Provide the [x, y] coordinate of the cell's center where the given text is located.  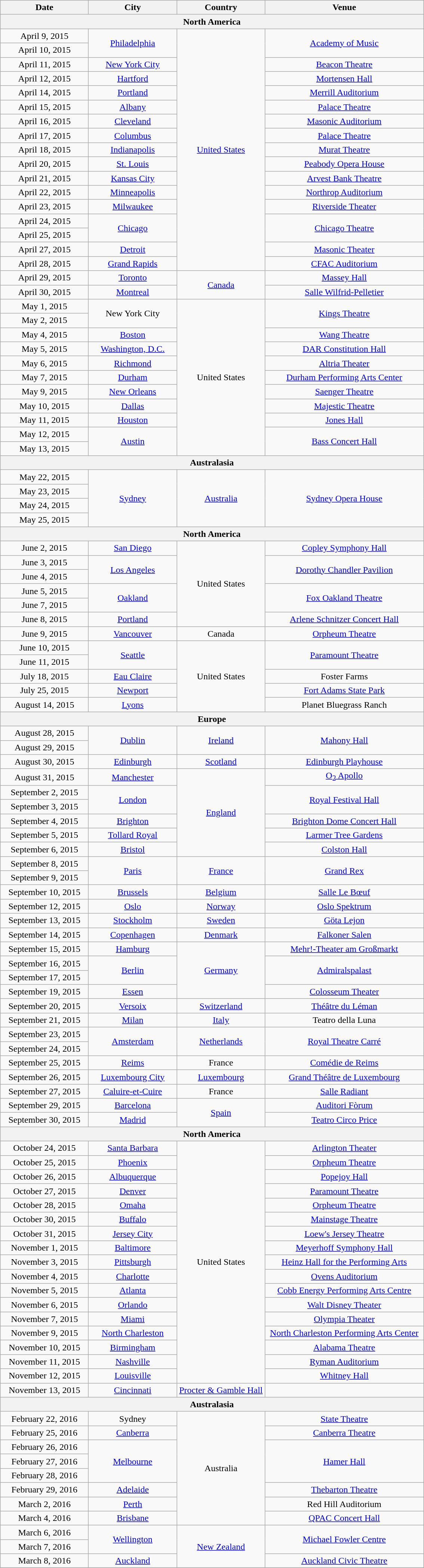
June 8, 2015 [44, 619]
February 25, 2016 [44, 1433]
May 24, 2015 [44, 505]
New Zealand [221, 1547]
May 6, 2015 [44, 363]
April 18, 2015 [44, 150]
September 10, 2015 [44, 892]
April 27, 2015 [44, 249]
Eau Claire [133, 676]
Louisville [133, 1376]
Madrid [133, 1120]
Paris [133, 871]
October 31, 2015 [44, 1233]
Toronto [133, 278]
Arlington Theater [344, 1148]
May 9, 2015 [44, 391]
Thebarton Theatre [344, 1490]
DAR Constitution Hall [344, 349]
May 13, 2015 [44, 449]
Merrill Auditorium [344, 93]
June 10, 2015 [44, 648]
Brighton Dome Concert Hall [344, 821]
Detroit [133, 249]
Reims [133, 1063]
September 2, 2015 [44, 792]
October 30, 2015 [44, 1219]
Vancouver [133, 634]
Copenhagen [133, 935]
Auditori Fòrum [344, 1106]
Bass Concert Hall [344, 442]
September 24, 2015 [44, 1049]
Stockholm [133, 920]
June 4, 2015 [44, 577]
Auckland [133, 1561]
Bristol [133, 849]
November 11, 2015 [44, 1362]
Colston Hall [344, 849]
Luxembourg [221, 1077]
Milan [133, 1020]
Dorothy Chandler Pavilion [344, 569]
Berlin [133, 970]
November 7, 2015 [44, 1319]
September 5, 2015 [44, 835]
North Charleston [133, 1333]
May 12, 2015 [44, 434]
Adelaide [133, 1490]
Göta Lejon [344, 920]
September 19, 2015 [44, 991]
June 7, 2015 [44, 605]
September 15, 2015 [44, 949]
Baltimore [133, 1248]
May 11, 2015 [44, 420]
Comédie de Reims [344, 1063]
Nashville [133, 1362]
June 5, 2015 [44, 591]
Melbourne [133, 1461]
April 9, 2015 [44, 36]
June 11, 2015 [44, 662]
November 1, 2015 [44, 1248]
Washington, D.C. [133, 349]
Grand Théâtre de Luxembourg [344, 1077]
Atlanta [133, 1291]
Masonic Theater [344, 249]
Miami [133, 1319]
Durham [133, 377]
Venue [344, 7]
Mainstage Theatre [344, 1219]
November 13, 2015 [44, 1390]
March 2, 2016 [44, 1504]
Cleveland [133, 121]
Edinburgh [133, 762]
Indianapolis [133, 150]
Denmark [221, 935]
Peabody Opera House [344, 164]
Academy of Music [344, 43]
Date [44, 7]
February 22, 2016 [44, 1418]
April 12, 2015 [44, 79]
Jersey City [133, 1233]
Salle Wilfrid-Pelletier [344, 292]
Fort Adams State Park [344, 691]
Boston [133, 335]
Tollard Royal [133, 835]
Albuquerque [133, 1177]
State Theatre [344, 1418]
Austin [133, 442]
September 25, 2015 [44, 1063]
St. Louis [133, 164]
Perth [133, 1504]
October 24, 2015 [44, 1148]
Red Hill Auditorium [344, 1504]
September 16, 2015 [44, 963]
August 31, 2015 [44, 777]
Dallas [133, 406]
O2 Apollo [344, 777]
April 22, 2015 [44, 193]
September 4, 2015 [44, 821]
Country [221, 7]
Grand Rapids [133, 264]
Oakland [133, 598]
Meyerhoff Symphony Hall [344, 1248]
Fox Oakland Theatre [344, 598]
Teatro Circo Price [344, 1120]
Chicago Theatre [344, 228]
September 6, 2015 [44, 849]
Massey Hall [344, 278]
September 3, 2015 [44, 807]
September 21, 2015 [44, 1020]
February 29, 2016 [44, 1490]
February 28, 2016 [44, 1475]
March 8, 2016 [44, 1561]
Oslo [133, 906]
June 9, 2015 [44, 634]
Milwaukee [133, 207]
Montreal [133, 292]
Murat Theatre [344, 150]
Phoenix [133, 1162]
Foster Farms [344, 676]
Santa Barbara [133, 1148]
August 29, 2015 [44, 747]
Ryman Auditorium [344, 1362]
March 6, 2016 [44, 1532]
Salle Radiant [344, 1091]
April 24, 2015 [44, 221]
Kansas City [133, 178]
November 4, 2015 [44, 1276]
September 30, 2015 [44, 1120]
Switzerland [221, 1006]
Altria Theater [344, 363]
New Orleans [133, 391]
Mahony Hall [344, 740]
Wellington [133, 1540]
Mehr!-Theater am Großmarkt [344, 949]
Newport [133, 691]
August 14, 2015 [44, 705]
Royal Theatre Carré [344, 1042]
September 14, 2015 [44, 935]
Loew's Jersey Theatre [344, 1233]
Planet Bluegrass Ranch [344, 705]
Philadelphia [133, 43]
Beacon Theatre [344, 64]
Ireland [221, 740]
Procter & Gamble Hall [221, 1390]
Masonic Auditorium [344, 121]
Olympia Theater [344, 1319]
Saenger Theatre [344, 391]
April 28, 2015 [44, 264]
Arvest Bank Theatre [344, 178]
Jones Hall [344, 420]
May 4, 2015 [44, 335]
September 29, 2015 [44, 1106]
May 5, 2015 [44, 349]
November 10, 2015 [44, 1347]
Royal Festival Hall [344, 799]
Denver [133, 1191]
September 9, 2015 [44, 878]
July 18, 2015 [44, 676]
Heinz Hall for the Performing Arts [344, 1262]
November 3, 2015 [44, 1262]
Alabama Theatre [344, 1347]
April 14, 2015 [44, 93]
April 21, 2015 [44, 178]
North Charleston Performing Arts Center [344, 1333]
March 7, 2016 [44, 1547]
Pittsburgh [133, 1262]
Edinburgh Playhouse [344, 762]
November 9, 2015 [44, 1333]
Auckland Civic Theatre [344, 1561]
Popejoy Hall [344, 1177]
Sweden [221, 920]
November 12, 2015 [44, 1376]
CFAC Auditorium [344, 264]
October 25, 2015 [44, 1162]
Kings Theatre [344, 313]
Admiralspalast [344, 970]
Brisbane [133, 1518]
May 25, 2015 [44, 520]
Omaha [133, 1205]
September 23, 2015 [44, 1034]
Brighton [133, 821]
Columbus [133, 135]
November 5, 2015 [44, 1291]
May 23, 2015 [44, 491]
Copley Symphony Hall [344, 548]
Manchester [133, 777]
February 27, 2016 [44, 1461]
London [133, 799]
Caluire-et-Cuire [133, 1091]
Scotland [221, 762]
Whitney Hall [344, 1376]
Chicago [133, 228]
September 13, 2015 [44, 920]
Essen [133, 991]
September 20, 2015 [44, 1006]
Netherlands [221, 1042]
October 28, 2015 [44, 1205]
Mortensen Hall [344, 79]
Canberra [133, 1433]
Arlene Schnitzer Concert Hall [344, 619]
Michael Fowler Centre [344, 1540]
Houston [133, 420]
Birmingham [133, 1347]
May 22, 2015 [44, 477]
April 10, 2015 [44, 50]
Hamburg [133, 949]
Salle Le Bœuf [344, 892]
Brussels [133, 892]
Norway [221, 906]
April 20, 2015 [44, 164]
September 26, 2015 [44, 1077]
Hamer Hall [344, 1461]
England [221, 813]
April 15, 2015 [44, 107]
Buffalo [133, 1219]
Falkoner Salen [344, 935]
San Diego [133, 548]
May 2, 2015 [44, 320]
Seattle [133, 655]
March 4, 2016 [44, 1518]
Riverside Theater [344, 207]
Barcelona [133, 1106]
Orlando [133, 1305]
Albany [133, 107]
April 30, 2015 [44, 292]
Cobb Energy Performing Arts Centre [344, 1291]
Luxembourg City [133, 1077]
June 2, 2015 [44, 548]
City [133, 7]
October 26, 2015 [44, 1177]
Richmond [133, 363]
Los Angeles [133, 569]
Cincinnati [133, 1390]
Versoix [133, 1006]
Spain [221, 1113]
June 3, 2015 [44, 562]
September 17, 2015 [44, 977]
April 23, 2015 [44, 207]
Italy [221, 1020]
September 12, 2015 [44, 906]
Minneapolis [133, 193]
April 11, 2015 [44, 64]
Wang Theatre [344, 335]
July 25, 2015 [44, 691]
Walt Disney Theater [344, 1305]
Germany [221, 970]
August 28, 2015 [44, 733]
May 10, 2015 [44, 406]
Majestic Theatre [344, 406]
Belgium [221, 892]
Grand Rex [344, 871]
Lyons [133, 705]
May 7, 2015 [44, 377]
Sydney Opera House [344, 498]
September 8, 2015 [44, 864]
April 17, 2015 [44, 135]
Canberra Theatre [344, 1433]
Dublin [133, 740]
September 27, 2015 [44, 1091]
Amsterdam [133, 1042]
February 26, 2016 [44, 1447]
Colosseum Theater [344, 991]
Northrop Auditorium [344, 193]
April 16, 2015 [44, 121]
October 27, 2015 [44, 1191]
August 30, 2015 [44, 762]
QPAC Concert Hall [344, 1518]
Oslo Spektrum [344, 906]
November 6, 2015 [44, 1305]
Europe [212, 719]
Hartford [133, 79]
Durham Performing Arts Center [344, 377]
Teatro della Luna [344, 1020]
Larmer Tree Gardens [344, 835]
April 29, 2015 [44, 278]
April 25, 2015 [44, 235]
Charlotte [133, 1276]
May 1, 2015 [44, 306]
Théâtre du Léman [344, 1006]
Ovens Auditorium [344, 1276]
